Capture the cell that displays the provided text and extract its [X, Y] central coordinate. 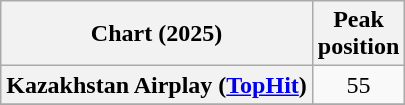
55 [358, 85]
Chart (2025) [157, 34]
Peakposition [358, 34]
Kazakhstan Airplay (TopHit) [157, 85]
